Search for the cell housing the specified text and yield its (X, Y) center coordinate. 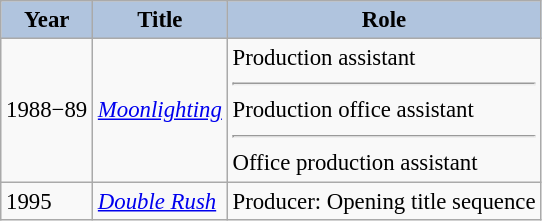
Title (160, 20)
Role (384, 20)
Moonlighting (160, 110)
1988−89 (47, 110)
Producer: Opening title sequence (384, 201)
Year (47, 20)
Double Rush (160, 201)
Production assistantProduction office assistantOffice production assistant (384, 110)
1995 (47, 201)
